Detect which cell encompasses the target text, then output its (x, y) center coordinate. 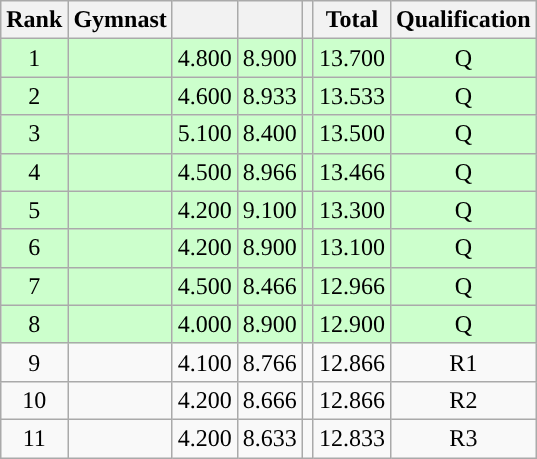
5 (34, 210)
12.833 (352, 438)
10 (34, 400)
Gymnast (120, 20)
4.800 (204, 58)
3 (34, 134)
11 (34, 438)
12.966 (352, 286)
9.100 (270, 210)
4.000 (204, 324)
R2 (464, 400)
13.466 (352, 172)
13.500 (352, 134)
12.900 (352, 324)
2 (34, 96)
8.666 (270, 400)
4.600 (204, 96)
8.466 (270, 286)
13.700 (352, 58)
8.933 (270, 96)
R3 (464, 438)
5.100 (204, 134)
Rank (34, 20)
9 (34, 362)
7 (34, 286)
8.400 (270, 134)
8.766 (270, 362)
1 (34, 58)
8.633 (270, 438)
8 (34, 324)
13.100 (352, 248)
13.300 (352, 210)
R1 (464, 362)
8.966 (270, 172)
6 (34, 248)
4 (34, 172)
13.533 (352, 96)
Total (352, 20)
Qualification (464, 20)
4.100 (204, 362)
